Determine the [X, Y] coordinate at the center of the cell enclosing the given text.  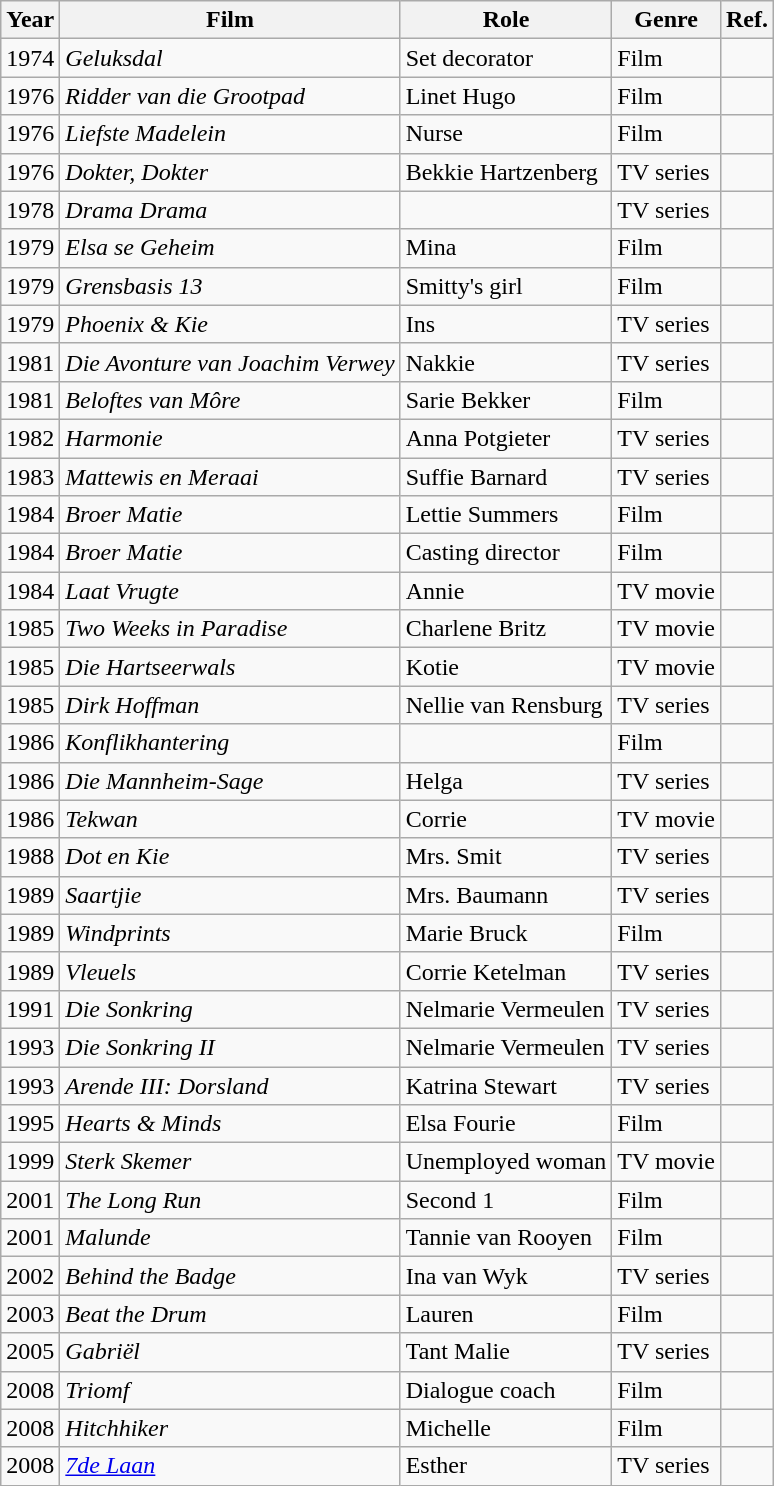
Sarie Bekker [506, 400]
Annie [506, 591]
Hitchhiker [230, 1428]
Elsa Fourie [506, 1124]
Harmonie [230, 438]
Dialogue coach [506, 1390]
Kotie [506, 667]
1978 [30, 210]
Mrs. Smit [506, 857]
Die Hartseerwals [230, 667]
Suffie Barnard [506, 477]
Dokter, Dokter [230, 172]
Mrs. Baumann [506, 895]
Genre [666, 20]
1974 [30, 58]
Malunde [230, 1238]
Mina [506, 248]
1999 [30, 1162]
Behind the Badge [230, 1276]
1988 [30, 857]
Mattewis en Meraai [230, 477]
Hearts & Minds [230, 1124]
Corrie Ketelman [506, 971]
Arende III: Dorsland [230, 1085]
Dot en Kie [230, 857]
Beat the Drum [230, 1314]
Role [506, 20]
Marie Bruck [506, 933]
Sterk Skemer [230, 1162]
1982 [30, 438]
Die Avonture van Joachim Verwey [230, 362]
Triomf [230, 1390]
Lettie Summers [506, 515]
Tekwan [230, 819]
Die Mannheim-Sage [230, 781]
Ina van Wyk [506, 1276]
2003 [30, 1314]
Smitty's girl [506, 286]
Set decorator [506, 58]
Liefste Madelein [230, 134]
Corrie [506, 819]
The Long Run [230, 1200]
Dirk Hoffman [230, 705]
Phoenix & Kie [230, 324]
Geluksdal [230, 58]
2005 [30, 1352]
Ref. [746, 20]
Beloftes van Môre [230, 400]
Konflikhantering [230, 743]
Ridder van die Grootpad [230, 96]
Helga [506, 781]
1995 [30, 1124]
Tant Malie [506, 1352]
Grensbasis 13 [230, 286]
Tannie van Rooyen [506, 1238]
Nurse [506, 134]
Drama Drama [230, 210]
Windprints [230, 933]
Esther [506, 1466]
Nellie van Rensburg [506, 705]
Laat Vrugte [230, 591]
Casting director [506, 553]
Anna Potgieter [506, 438]
Saartjie [230, 895]
Die Sonkring II [230, 1047]
Ins [506, 324]
Linet Hugo [506, 96]
7de Laan [230, 1466]
Unemployed woman [506, 1162]
Gabriël [230, 1352]
1991 [30, 1009]
Michelle [506, 1428]
Charlene Britz [506, 629]
Katrina Stewart [506, 1085]
Two Weeks in Paradise [230, 629]
1983 [30, 477]
Second 1 [506, 1200]
Lauren [506, 1314]
Bekkie Hartzenberg [506, 172]
Nakkie [506, 362]
Year [30, 20]
2002 [30, 1276]
Elsa se Geheim [230, 248]
Vleuels [230, 971]
Die Sonkring [230, 1009]
